Find where the given text appears and provide that cell's center as (X, Y) coordinate. 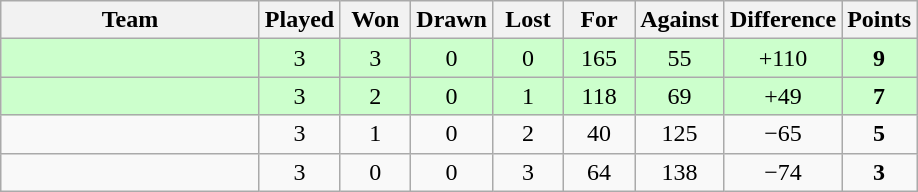
118 (600, 96)
Won (376, 20)
165 (600, 58)
5 (880, 134)
9 (880, 58)
138 (680, 172)
−65 (782, 134)
Difference (782, 20)
Team (130, 20)
Played (299, 20)
+49 (782, 96)
Against (680, 20)
For (600, 20)
125 (680, 134)
64 (600, 172)
69 (680, 96)
55 (680, 58)
Lost (528, 20)
40 (600, 134)
−74 (782, 172)
Drawn (452, 20)
+110 (782, 58)
Points (880, 20)
7 (880, 96)
